Return the [X, Y] coordinate for the center point of the cell that contains the specified text.  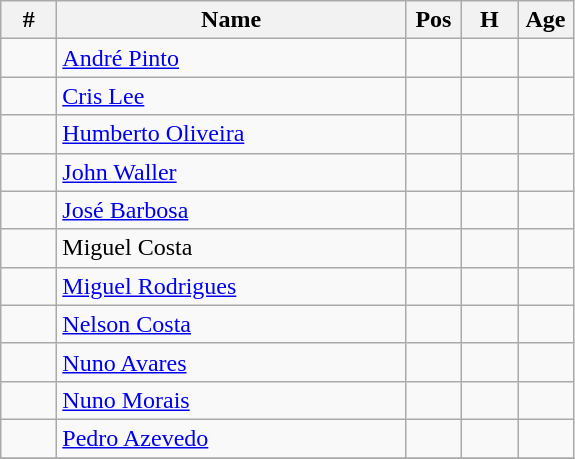
# [29, 20]
Pos [433, 20]
André Pinto [232, 58]
Nuno Avares [232, 362]
Nelson Costa [232, 324]
Pedro Azevedo [232, 438]
Age [546, 20]
José Barbosa [232, 210]
Cris Lee [232, 96]
Nuno Morais [232, 400]
Name [232, 20]
Miguel Rodrigues [232, 286]
Humberto Oliveira [232, 134]
H [489, 20]
John Waller [232, 172]
Miguel Costa [232, 248]
